From the cell containing the given text, extract its center point as (x, y) coordinate. 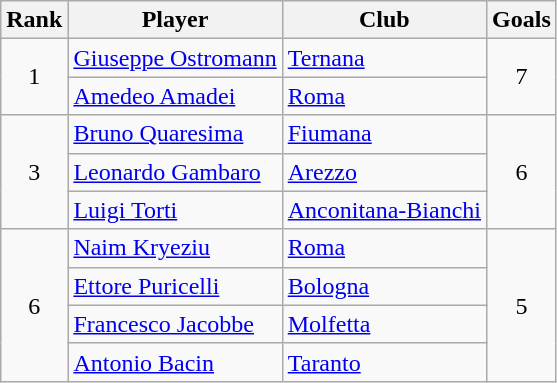
5 (522, 305)
7 (522, 77)
Francesco Jacobbe (175, 324)
Molfetta (384, 324)
Giuseppe Ostromann (175, 58)
Leonardo Gambaro (175, 172)
Luigi Torti (175, 210)
Player (175, 20)
Goals (522, 20)
Taranto (384, 362)
Bruno Quaresima (175, 134)
Antonio Bacin (175, 362)
Arezzo (384, 172)
3 (34, 172)
Amedeo Amadei (175, 96)
Naim Kryeziu (175, 248)
Club (384, 20)
Anconitana-Bianchi (384, 210)
Rank (34, 20)
Fiumana (384, 134)
Ettore Puricelli (175, 286)
Ternana (384, 58)
1 (34, 77)
Bologna (384, 286)
